Locate the cell with the specified text and output its (x, y) center coordinate. 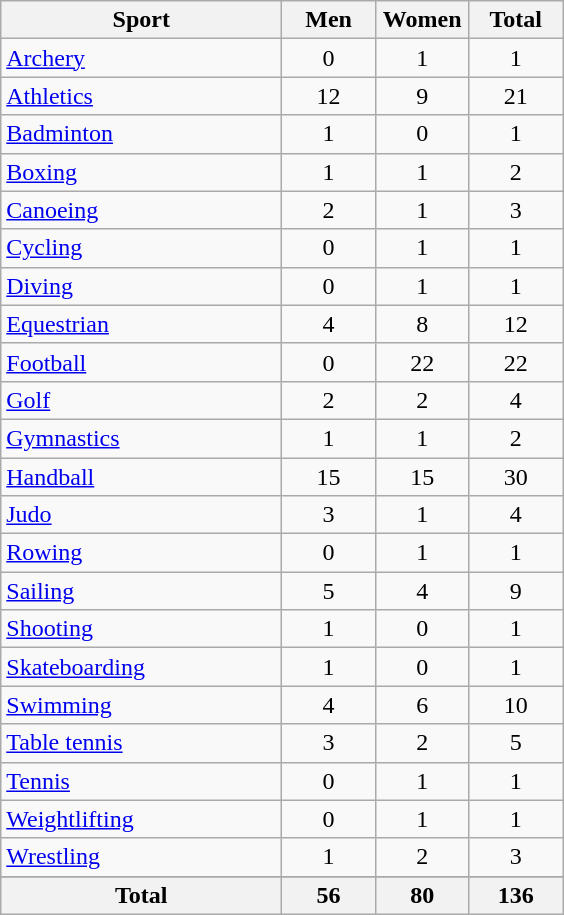
Diving (142, 286)
Swimming (142, 705)
10 (516, 705)
Judo (142, 515)
Skateboarding (142, 667)
Football (142, 362)
8 (422, 324)
Weightlifting (142, 819)
Women (422, 20)
Table tennis (142, 743)
Sport (142, 20)
Shooting (142, 629)
56 (329, 895)
Canoeing (142, 210)
6 (422, 705)
Cycling (142, 248)
Sailing (142, 591)
Handball (142, 477)
21 (516, 96)
Wrestling (142, 857)
136 (516, 895)
80 (422, 895)
Golf (142, 400)
Athletics (142, 96)
Tennis (142, 781)
Equestrian (142, 324)
Boxing (142, 172)
Men (329, 20)
Badminton (142, 134)
Rowing (142, 553)
Gymnastics (142, 438)
30 (516, 477)
Archery (142, 58)
